Identify which cell holds the provided text, then report its [x, y] central coordinate. 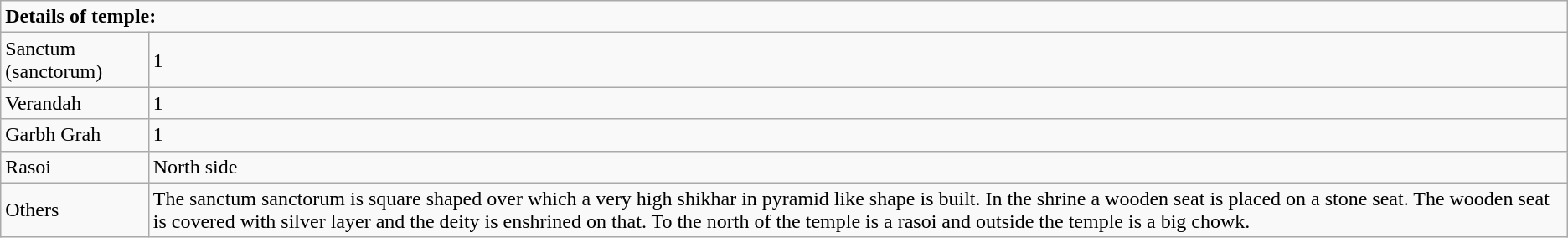
Others [75, 210]
Verandah [75, 103]
Details of temple: [784, 17]
Sanctum (sanctorum) [75, 60]
North side [858, 167]
Garbh Grah [75, 135]
Rasoi [75, 167]
